Provide the [X, Y] coordinate of the cell's center where the given text is located.  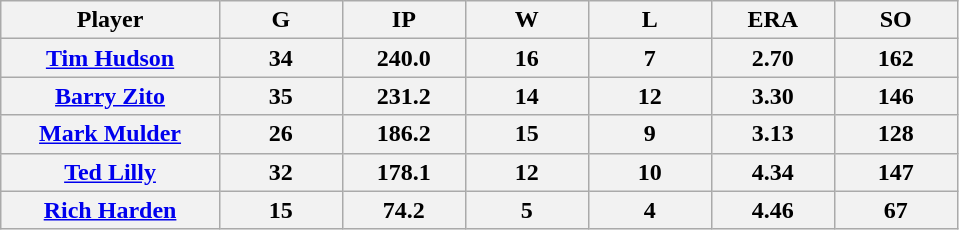
5 [526, 210]
L [650, 20]
9 [650, 134]
3.30 [772, 96]
ERA [772, 20]
128 [896, 134]
3.13 [772, 134]
4 [650, 210]
Tim Hudson [110, 58]
162 [896, 58]
2.70 [772, 58]
16 [526, 58]
Barry Zito [110, 96]
IP [404, 20]
14 [526, 96]
34 [280, 58]
4.34 [772, 172]
35 [280, 96]
Ted Lilly [110, 172]
4.46 [772, 210]
147 [896, 172]
186.2 [404, 134]
Mark Mulder [110, 134]
231.2 [404, 96]
74.2 [404, 210]
67 [896, 210]
240.0 [404, 58]
W [526, 20]
Rich Harden [110, 210]
146 [896, 96]
26 [280, 134]
178.1 [404, 172]
32 [280, 172]
Player [110, 20]
10 [650, 172]
SO [896, 20]
G [280, 20]
7 [650, 58]
